Detect which cell encompasses the target text, then output its (x, y) center coordinate. 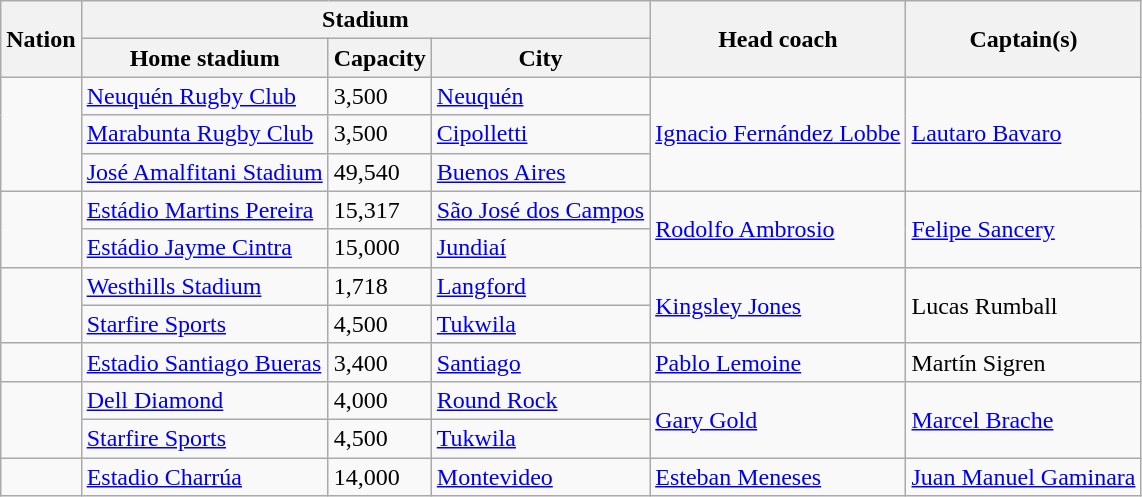
Marcel Brache (1024, 419)
Estadio Santiago Bueras (204, 362)
Captain(s) (1024, 39)
Ignacio Fernández Lobbe (778, 134)
Westhills Stadium (204, 286)
City (540, 58)
Estádio Martins Pereira (204, 210)
3,400 (380, 362)
Santiago (540, 362)
Round Rock (540, 400)
Felipe Sancery (1024, 229)
4,000 (380, 400)
Nation (41, 39)
Cipolletti (540, 134)
Estádio Jayme Cintra (204, 248)
José Amalfitani Stadium (204, 172)
Marabunta Rugby Club (204, 134)
Home stadium (204, 58)
Langford (540, 286)
Lucas Rumball (1024, 305)
Estadio Charrúa (204, 477)
Esteban Meneses (778, 477)
Stadium (366, 20)
Kingsley Jones (778, 305)
Dell Diamond (204, 400)
Head coach (778, 39)
Buenos Aires (540, 172)
Neuquén (540, 96)
Pablo Lemoine (778, 362)
Martín Sigren (1024, 362)
15,317 (380, 210)
Gary Gold (778, 419)
Jundiaí (540, 248)
49,540 (380, 172)
Lautaro Bavaro (1024, 134)
Juan Manuel Gaminara (1024, 477)
Neuquén Rugby Club (204, 96)
Capacity (380, 58)
Rodolfo Ambrosio (778, 229)
15,000 (380, 248)
São José dos Campos (540, 210)
Montevideo (540, 477)
1,718 (380, 286)
14,000 (380, 477)
